Locate the cell with the specified text and output its [X, Y] center coordinate. 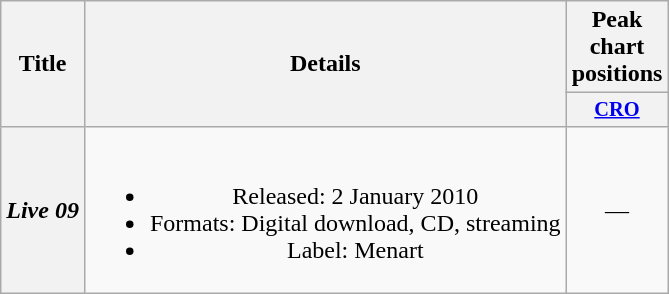
CRO [617, 110]
Title [43, 64]
Peak chart positions [617, 47]
Live 09 [43, 210]
Details [325, 64]
— [617, 210]
Released: 2 January 2010Formats: Digital download, CD, streamingLabel: Menart [325, 210]
